For the text-containing cell, return its midpoint in (X, Y) coordinate format. 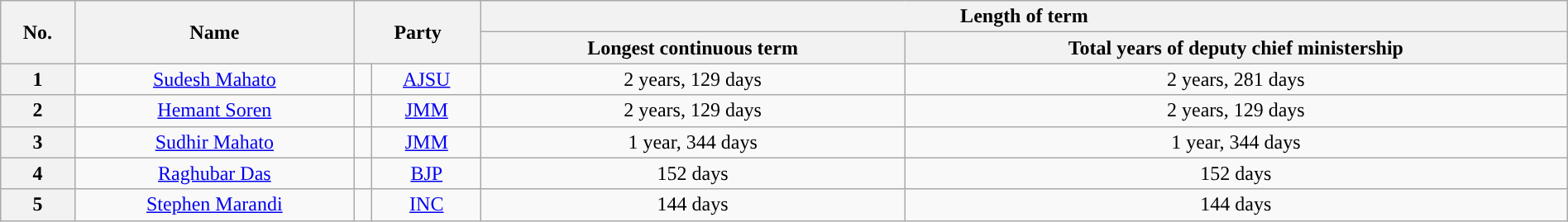
AJSU (427, 79)
2 years, 281 days (1236, 79)
Hemant Soren (214, 111)
Name (214, 32)
Total years of deputy chief ministership (1236, 48)
Length of term (1025, 17)
Party (418, 32)
Longest continuous term (693, 48)
INC (427, 205)
Stephen Marandi (214, 205)
3 (38, 142)
Sudesh Mahato (214, 79)
2 (38, 111)
1 (38, 79)
BJP (427, 173)
No. (38, 32)
Raghubar Das (214, 173)
4 (38, 173)
5 (38, 205)
Sudhir Mahato (214, 142)
